Locate the cell with the specified text and output its [X, Y] center coordinate. 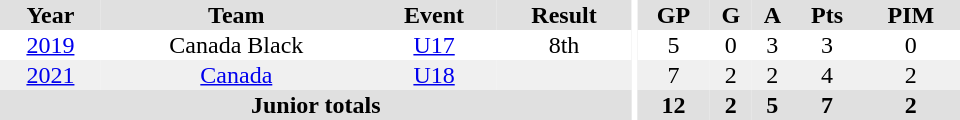
Canada Black [236, 45]
2021 [50, 75]
Event [434, 15]
PIM [911, 15]
U18 [434, 75]
G [730, 15]
Team [236, 15]
U17 [434, 45]
A [772, 15]
Junior totals [316, 105]
4 [826, 75]
Canada [236, 75]
2019 [50, 45]
12 [674, 105]
Year [50, 15]
GP [674, 15]
8th [564, 45]
Pts [826, 15]
Result [564, 15]
